Determine the [X, Y] coordinate at the center of the cell enclosing the given text.  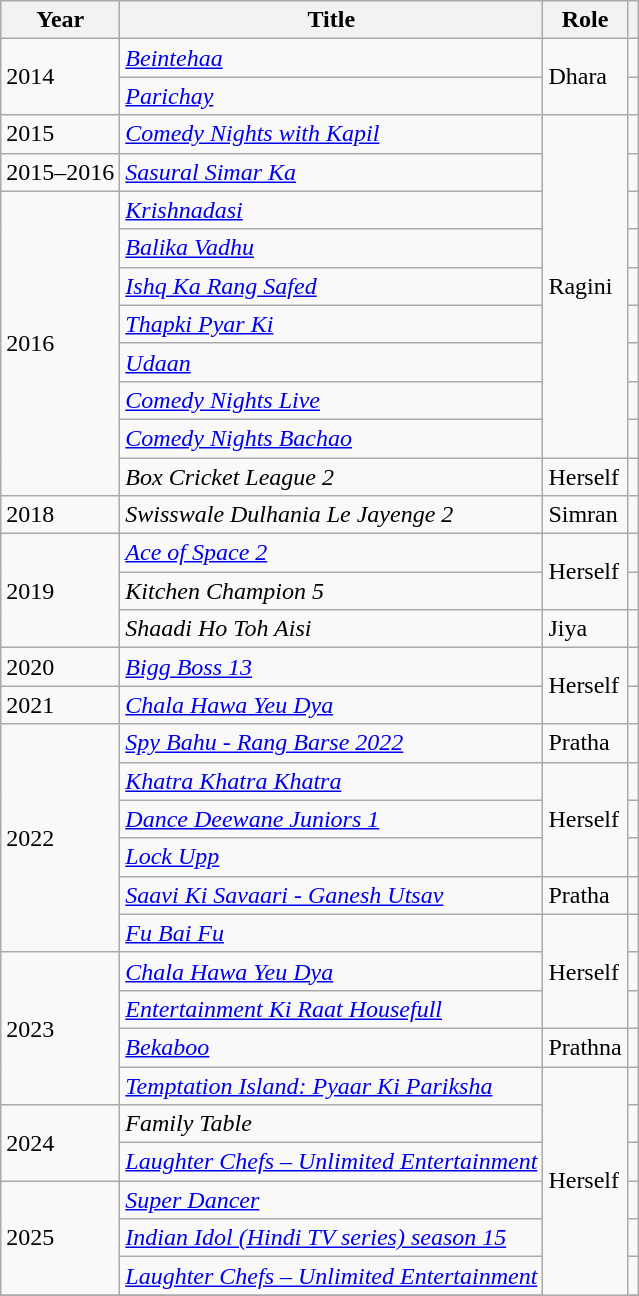
2016 [60, 343]
2024 [60, 1143]
Role [585, 20]
Dance Deewane Juniors 1 [332, 819]
Thapki Pyar Ki [332, 324]
2015 [60, 134]
Comedy Nights with Kapil [332, 134]
Dhara [585, 77]
Prathna [585, 1047]
Temptation Island: Pyaar Ki Pariksha [332, 1085]
Bekaboo [332, 1047]
2021 [60, 705]
Parichay [332, 96]
Ragini [585, 286]
Ishq Ka Rang Safed [332, 286]
Super Dancer [332, 1200]
Year [60, 20]
2015–2016 [60, 172]
Kitchen Champion 5 [332, 591]
Simran [585, 515]
2022 [60, 838]
Saavi Ki Savaari - Ganesh Utsav [332, 895]
Krishnadasi [332, 210]
Ace of Space 2 [332, 553]
Balika Vadhu [332, 248]
Spy Bahu - Rang Barse 2022 [332, 743]
Family Table [332, 1124]
Title [332, 20]
Comedy Nights Live [332, 400]
Comedy Nights Bachao [332, 438]
Sasural Simar Ka [332, 172]
Jiya [585, 629]
Fu Bai Fu [332, 933]
2020 [60, 667]
Udaan [332, 362]
Indian Idol (Hindi TV series) season 15 [332, 1238]
Bigg Boss 13 [332, 667]
Swisswale Dulhania Le Jayenge 2 [332, 515]
Lock Upp [332, 857]
Shaadi Ho Toh Aisi [332, 629]
2014 [60, 77]
2018 [60, 515]
2023 [60, 1028]
Box Cricket League 2 [332, 477]
2019 [60, 591]
2025 [60, 1238]
Khatra Khatra Khatra [332, 781]
Beintehaa [332, 58]
Entertainment Ki Raat Housefull [332, 1009]
